Extract the [x, y] coordinate from the center of the cell holding the provided text.  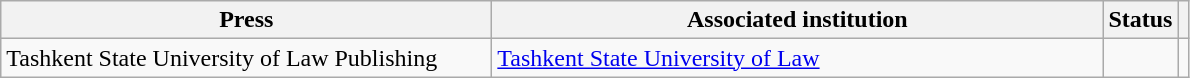
Associated institution [798, 20]
Status [1140, 20]
Tashkent State University of Law Publishing [246, 58]
Press [246, 20]
Tashkent State University of Law [798, 58]
